Search for the cell housing the specified text and yield its (X, Y) center coordinate. 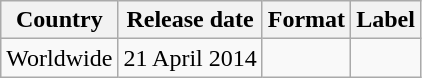
Label (386, 20)
21 April 2014 (190, 58)
Release date (190, 20)
Worldwide (60, 58)
Country (60, 20)
Format (306, 20)
